Scan for the cell matching the given text and deliver its [X, Y] coordinate at center. 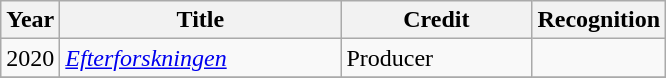
Efterforskningen [200, 58]
Recognition [599, 20]
Producer [436, 58]
2020 [30, 58]
Year [30, 20]
Credit [436, 20]
Title [200, 20]
